Detect which cell encompasses the target text, then output its (x, y) center coordinate. 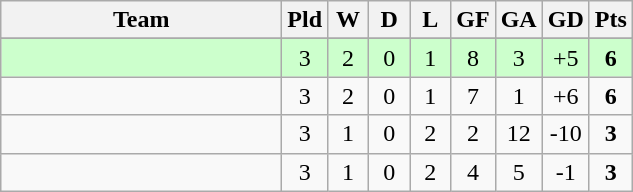
L (430, 20)
8 (473, 58)
-1 (566, 172)
Pts (610, 20)
-10 (566, 134)
GD (566, 20)
D (390, 20)
+5 (566, 58)
GA (518, 20)
12 (518, 134)
GF (473, 20)
+6 (566, 96)
Team (142, 20)
Pld (305, 20)
W (348, 20)
5 (518, 172)
7 (473, 96)
4 (473, 172)
